Capture the cell that displays the provided text and extract its [x, y] central coordinate. 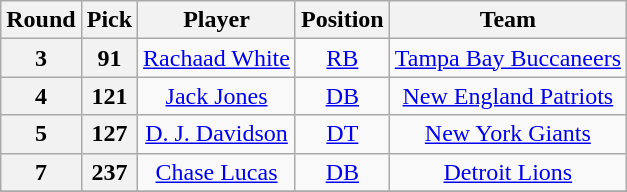
237 [109, 172]
DT [342, 134]
91 [109, 58]
3 [41, 58]
Team [508, 20]
Position [342, 20]
D. J. Davidson [217, 134]
121 [109, 96]
Jack Jones [217, 96]
Player [217, 20]
Pick [109, 20]
4 [41, 96]
5 [41, 134]
127 [109, 134]
Detroit Lions [508, 172]
Round [41, 20]
Tampa Bay Buccaneers [508, 58]
7 [41, 172]
RB [342, 58]
New York Giants [508, 134]
New England Patriots [508, 96]
Chase Lucas [217, 172]
Rachaad White [217, 58]
